Return the [x, y] coordinate for the center point of the cell that contains the specified text.  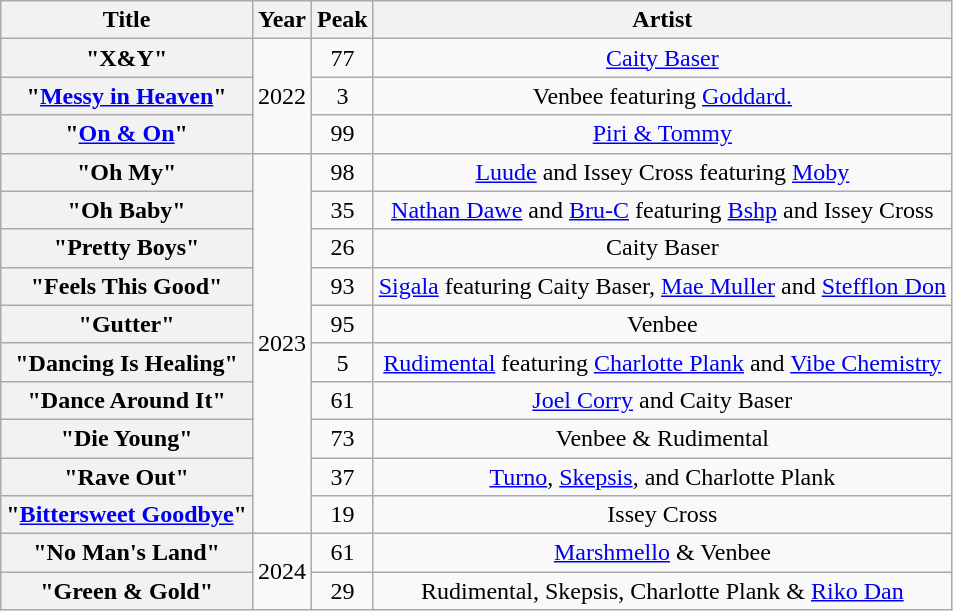
26 [343, 248]
29 [343, 591]
Rudimental, Skepsis, Charlotte Plank & Riko Dan [662, 591]
Marshmello & Venbee [662, 553]
2022 [282, 96]
5 [343, 362]
"Oh My" [127, 172]
35 [343, 210]
Venbee featuring Goddard. [662, 96]
Joel Corry and Caity Baser [662, 400]
"X&Y" [127, 58]
Rudimental featuring Charlotte Plank and Vibe Chemistry [662, 362]
Venbee & Rudimental [662, 438]
Nathan Dawe and Bru-C featuring Bshp and Issey Cross [662, 210]
Piri & Tommy [662, 134]
"Pretty Boys" [127, 248]
Title [127, 20]
"Dance Around It" [127, 400]
"On & On" [127, 134]
"Oh Baby" [127, 210]
Luude and Issey Cross featuring Moby [662, 172]
2023 [282, 344]
73 [343, 438]
"Rave Out" [127, 477]
77 [343, 58]
95 [343, 324]
Turno, Skepsis, and Charlotte Plank [662, 477]
93 [343, 286]
99 [343, 134]
Artist [662, 20]
19 [343, 515]
"Bittersweet Goodbye" [127, 515]
98 [343, 172]
Venbee [662, 324]
Issey Cross [662, 515]
"Messy in Heaven" [127, 96]
Peak [343, 20]
"No Man's Land" [127, 553]
"Die Young" [127, 438]
37 [343, 477]
Sigala featuring Caity Baser, Mae Muller and Stefflon Don [662, 286]
3 [343, 96]
"Dancing Is Healing" [127, 362]
Year [282, 20]
2024 [282, 572]
"Green & Gold" [127, 591]
"Feels This Good" [127, 286]
"Gutter" [127, 324]
